Output the [X, Y] coordinate of the center of the cell containing the given text.  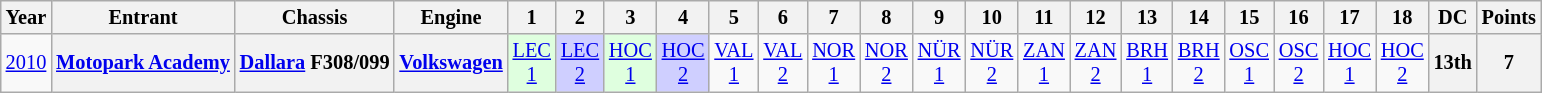
8 [886, 17]
3 [630, 17]
4 [684, 17]
16 [1298, 17]
NOR1 [834, 63]
1 [532, 17]
12 [1096, 17]
VAL2 [782, 63]
LEC2 [580, 63]
13 [1147, 17]
BRH1 [1147, 63]
Volkswagen [450, 63]
OSC2 [1298, 63]
Dallara F308/099 [315, 63]
18 [1402, 17]
17 [1350, 17]
10 [992, 17]
Motopark Academy [143, 63]
ZAN2 [1096, 63]
NÜR2 [992, 63]
2010 [26, 63]
14 [1199, 17]
6 [782, 17]
LEC1 [532, 63]
2 [580, 17]
Engine [450, 17]
13th [1453, 63]
Entrant [143, 17]
NOR2 [886, 63]
9 [940, 17]
OSC1 [1248, 63]
NÜR1 [940, 63]
15 [1248, 17]
Year [26, 17]
VAL1 [734, 63]
5 [734, 17]
DC [1453, 17]
BRH2 [1199, 63]
Points [1509, 17]
ZAN1 [1044, 63]
11 [1044, 17]
Chassis [315, 17]
